Find where the given text appears and provide that cell's center as [x, y] coordinate. 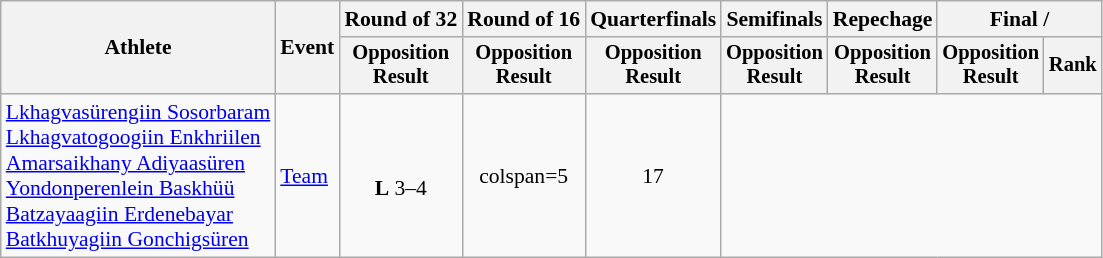
Quarterfinals [653, 19]
Round of 32 [400, 19]
L 3–4 [400, 176]
Rank [1073, 66]
17 [653, 176]
Repechage [883, 19]
Round of 16 [524, 19]
Semifinals [774, 19]
Athlete [138, 48]
Team [307, 176]
Final / [1019, 19]
Event [307, 48]
colspan=5 [524, 176]
